Find where the given text appears and provide that cell's center as [X, Y] coordinate. 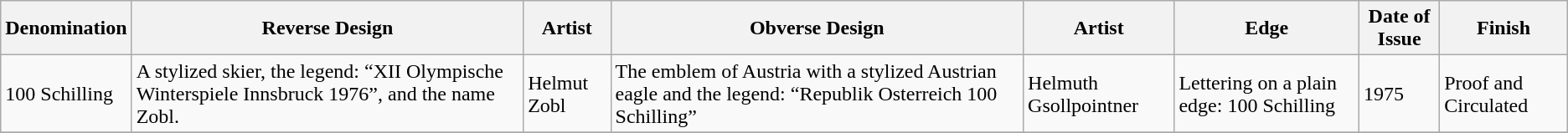
100 Schilling [66, 94]
Proof and Circulated [1504, 94]
Date of Issue [1399, 28]
Obverse Design [818, 28]
A stylized skier, the legend: “XII Olympische Winterspiele Innsbruck 1976”, and the name Zobl. [328, 94]
1975 [1399, 94]
Helmut Zobl [567, 94]
The emblem of Austria with a stylized Austrian eagle and the legend: “Republik Osterreich 100 Schilling” [818, 94]
Reverse Design [328, 28]
Denomination [66, 28]
Helmuth Gsollpointner [1099, 94]
Edge [1266, 28]
Lettering on a plain edge: 100 Schilling [1266, 94]
Finish [1504, 28]
